Output the (X, Y) coordinate of the center of the cell containing the given text.  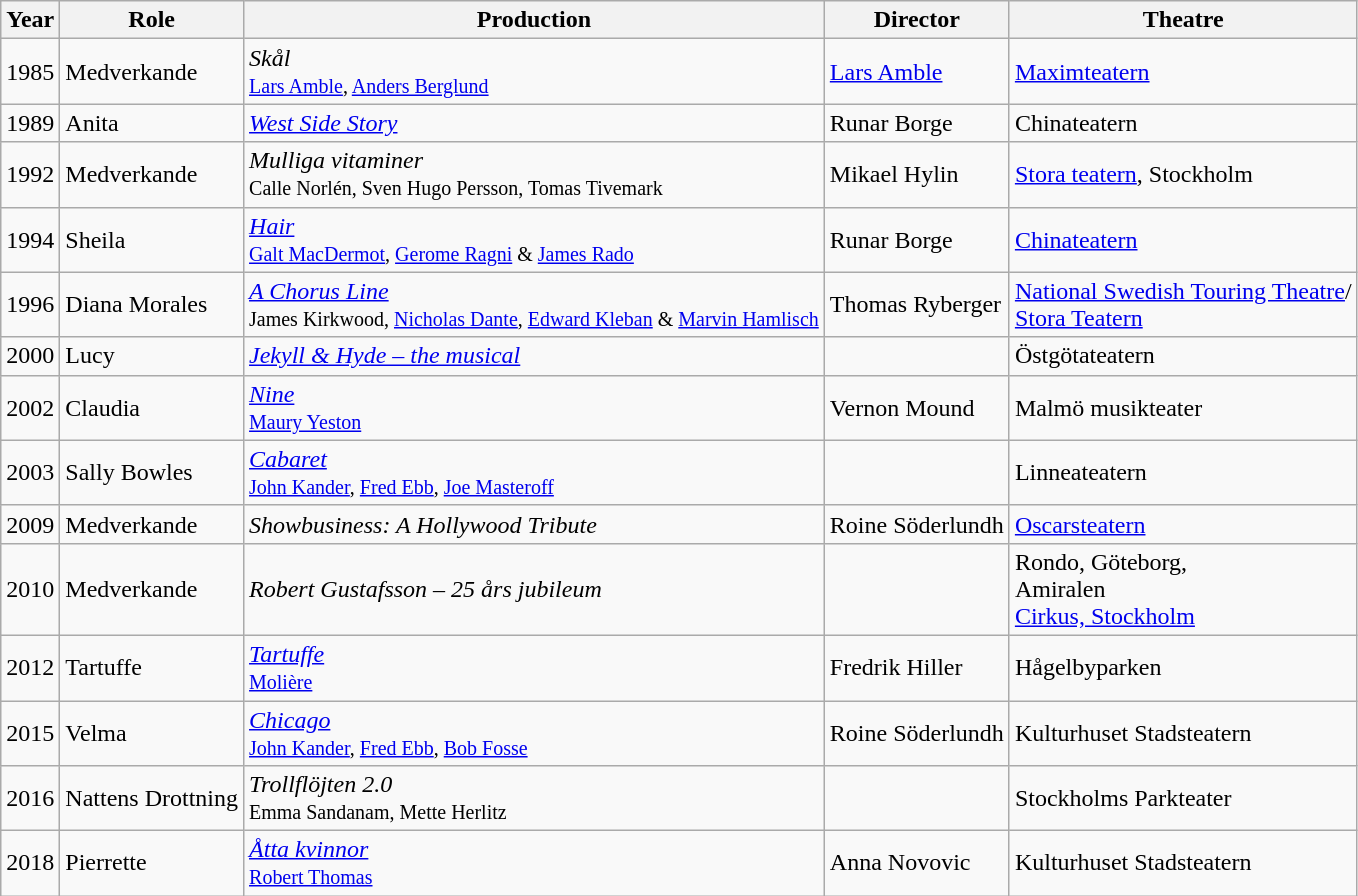
1996 (30, 304)
Mulliga vitaminer Calle Norlén, Sven Hugo Persson, Tomas Tivemark (534, 174)
Diana Morales (152, 304)
Mikael Hylin (916, 174)
2003 (30, 472)
1989 (30, 123)
Östgötateatern (1183, 356)
Nattens Drottning (152, 798)
Production (534, 20)
Thomas Ryberger (916, 304)
Lucy (152, 356)
2012 (30, 668)
1992 (30, 174)
Skål Lars Amble, Anders Berglund (534, 72)
Chicago John Kander, Fred Ebb, Bob Fosse (534, 732)
Sheila (152, 240)
Åtta kvinnor Robert Thomas (534, 864)
Malmö musikteater (1183, 408)
West Side Story (534, 123)
2002 (30, 408)
Stora teatern, Stockholm (1183, 174)
Hair Galt MacDermot, Gerome Ragni & James Rado (534, 240)
Tartuffe Molière (534, 668)
Showbusiness: A Hollywood Tribute (534, 524)
Pierrette (152, 864)
Anna Novovic (916, 864)
2015 (30, 732)
Robert Gustafsson – 25 års jubileum (534, 589)
Maximteatern (1183, 72)
Velma (152, 732)
Hågelbyparken (1183, 668)
Director (916, 20)
Tartuffe (152, 668)
2010 (30, 589)
Rondo, Göteborg, Amiralen Cirkus, Stockholm (1183, 589)
2000 (30, 356)
2016 (30, 798)
Anita (152, 123)
Cabaret John Kander, Fred Ebb, Joe Masteroff (534, 472)
1985 (30, 72)
2018 (30, 864)
Sally Bowles (152, 472)
Theatre (1183, 20)
National Swedish Touring Theatre/ Stora Teatern (1183, 304)
Oscarsteatern (1183, 524)
Year (30, 20)
Stockholms Parkteater (1183, 798)
Role (152, 20)
A Chorus Line James Kirkwood, Nicholas Dante, Edward Kleban & Marvin Hamlisch (534, 304)
Fredrik Hiller (916, 668)
Trollflöjten 2.0 Emma Sandanam, Mette Herlitz (534, 798)
Lars Amble (916, 72)
Claudia (152, 408)
Linneateatern (1183, 472)
Jekyll & Hyde – the musical (534, 356)
1994 (30, 240)
Nine Maury Yeston (534, 408)
2009 (30, 524)
Vernon Mound (916, 408)
